Extract the [X, Y] coordinate from the center of the cell holding the provided text.  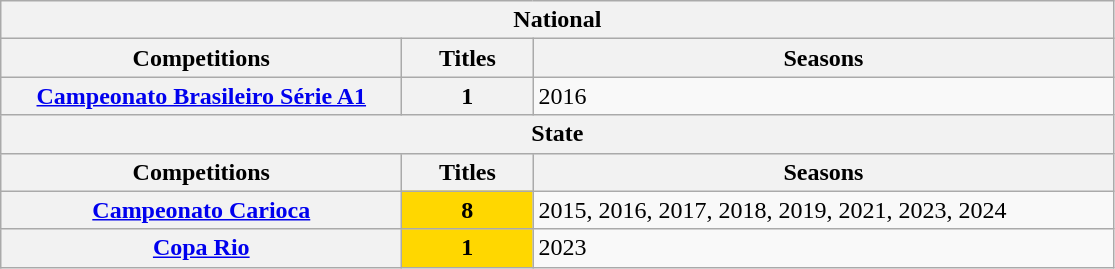
Campeonato Carioca [202, 210]
2023 [824, 248]
2016 [824, 96]
Copa Rio [202, 248]
State [558, 134]
Campeonato Brasileiro Série A1 [202, 96]
National [558, 20]
2015, 2016, 2017, 2018, 2019, 2021, 2023, 2024 [824, 210]
8 [468, 210]
